Capture the cell that displays the provided text and extract its (x, y) central coordinate. 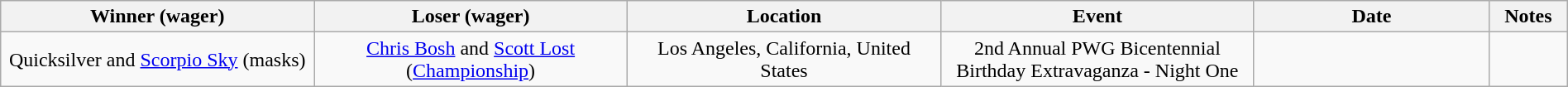
Event (1097, 17)
Loser (wager) (471, 17)
Location (784, 17)
Quicksilver and Scorpio Sky (masks) (157, 60)
2nd Annual PWG Bicentennial Birthday Extravaganza - Night One (1097, 60)
Los Angeles, California, United States (784, 60)
Chris Bosh and Scott Lost (Championship) (471, 60)
Winner (wager) (157, 17)
Date (1371, 17)
Notes (1528, 17)
